Detect which cell encompasses the target text, then output its (X, Y) center coordinate. 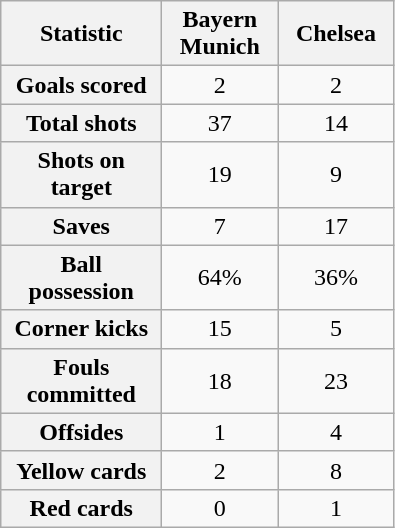
7 (220, 226)
Fouls committed (82, 380)
Goals scored (82, 85)
Total shots (82, 123)
14 (336, 123)
64% (220, 278)
9 (336, 174)
5 (336, 329)
Saves (82, 226)
8 (336, 470)
Corner kicks (82, 329)
0 (220, 508)
Chelsea (336, 34)
Bayern Munich (220, 34)
37 (220, 123)
18 (220, 380)
Ball possession (82, 278)
Red cards (82, 508)
Offsides (82, 432)
36% (336, 278)
Yellow cards (82, 470)
17 (336, 226)
19 (220, 174)
Statistic (82, 34)
23 (336, 380)
4 (336, 432)
15 (220, 329)
Shots on target (82, 174)
